Identify which cell holds the provided text, then report its (X, Y) central coordinate. 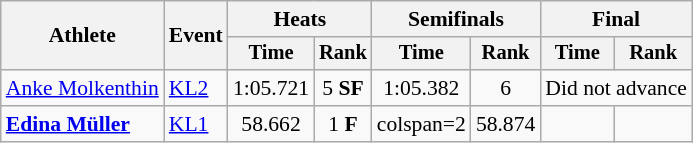
Athlete (82, 36)
colspan=2 (422, 124)
Heats (300, 19)
1:05.721 (271, 88)
Edina Müller (82, 124)
Final (616, 19)
58.662 (271, 124)
Did not advance (616, 88)
6 (506, 88)
58.874 (506, 124)
1:05.382 (422, 88)
Event (196, 36)
Semifinals (456, 19)
KL1 (196, 124)
5 SF (343, 88)
1 F (343, 124)
KL2 (196, 88)
Anke Molkenthin (82, 88)
